Find where the given text appears and provide that cell's center as [X, Y] coordinate. 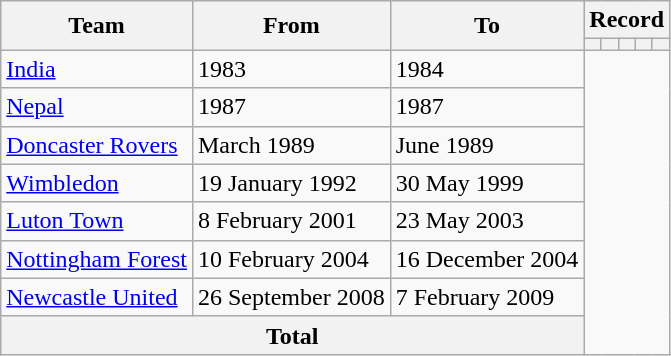
23 May 2003 [487, 221]
Team [97, 26]
Doncaster Rovers [97, 145]
June 1989 [487, 145]
19 January 1992 [291, 183]
8 February 2001 [291, 221]
To [487, 26]
30 May 1999 [487, 183]
7 February 2009 [487, 297]
Nepal [97, 107]
1983 [291, 69]
From [291, 26]
16 December 2004 [487, 259]
Total [292, 335]
26 September 2008 [291, 297]
India [97, 69]
Newcastle United [97, 297]
1984 [487, 69]
Nottingham Forest [97, 259]
Luton Town [97, 221]
Wimbledon [97, 183]
10 February 2004 [291, 259]
Record [627, 20]
March 1989 [291, 145]
